Locate the cell with the specified text and output its (X, Y) center coordinate. 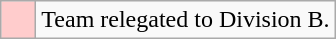
Team relegated to Division B. (186, 20)
